Detect which cell encompasses the target text, then output its (x, y) center coordinate. 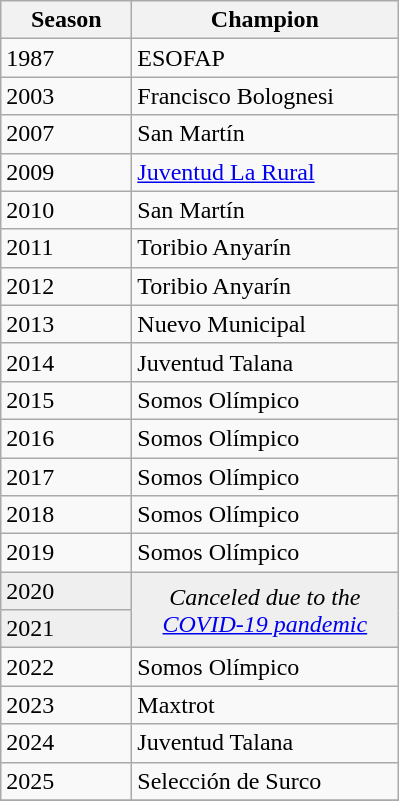
2003 (66, 96)
Maxtrot (265, 705)
2016 (66, 438)
2024 (66, 743)
2023 (66, 705)
Nuevo Municipal (265, 324)
2021 (66, 629)
2018 (66, 515)
2014 (66, 362)
2013 (66, 324)
2012 (66, 286)
2009 (66, 172)
Selección de Surco (265, 781)
Season (66, 20)
2017 (66, 477)
2010 (66, 210)
Champion (265, 20)
2015 (66, 400)
ESOFAP (265, 58)
Juventud La Rural (265, 172)
2007 (66, 134)
2011 (66, 248)
Francisco Bolognesi (265, 96)
Canceled due to the COVID-19 pandemic (265, 610)
1987 (66, 58)
2025 (66, 781)
2019 (66, 553)
2022 (66, 667)
2020 (66, 591)
